Capture the cell that displays the provided text and extract its (x, y) central coordinate. 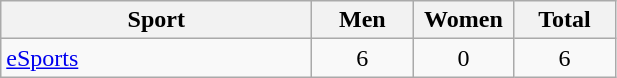
Men (362, 20)
0 (464, 58)
Sport (156, 20)
eSports (156, 58)
Total (564, 20)
Women (464, 20)
